Determine the [x, y] coordinate at the center of the cell enclosing the given text.  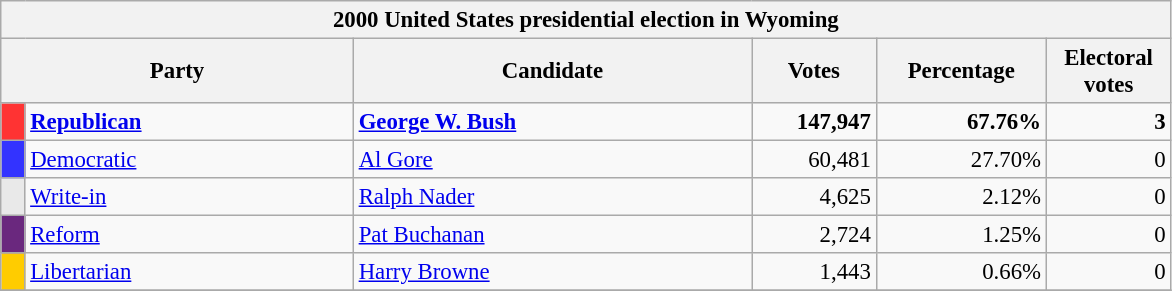
George W. Bush [552, 122]
2000 United States presidential election in Wyoming [586, 20]
Write-in [189, 197]
67.76% [961, 122]
Electoral votes [1108, 72]
4,625 [814, 197]
Pat Buchanan [552, 235]
2.12% [961, 197]
3 [1108, 122]
Candidate [552, 72]
Al Gore [552, 160]
Republican [189, 122]
Percentage [961, 72]
60,481 [814, 160]
Votes [814, 72]
147,947 [814, 122]
1.25% [961, 235]
Reform [189, 235]
Ralph Nader [552, 197]
27.70% [961, 160]
Democratic [189, 160]
Party [178, 72]
2,724 [814, 235]
